Provide the [x, y] coordinate of the cell's center where the given text is located.  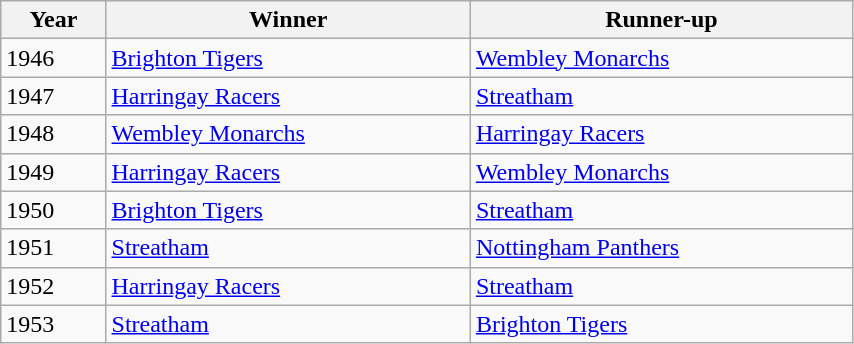
1947 [54, 96]
1950 [54, 210]
Runner-up [661, 20]
Winner [288, 20]
1948 [54, 134]
1953 [54, 324]
Year [54, 20]
Nottingham Panthers [661, 248]
1949 [54, 172]
1952 [54, 286]
1946 [54, 58]
1951 [54, 248]
